Return [X, Y] of the center of cell containing provided text 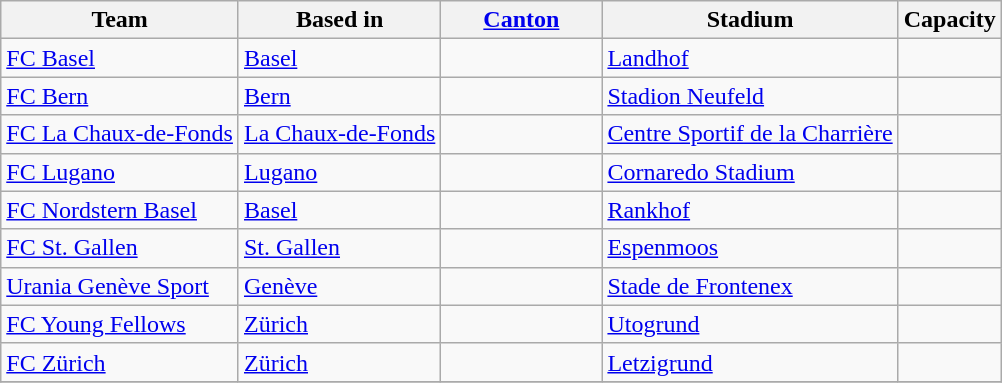
Utogrund [750, 324]
Capacity [950, 20]
Lugano [339, 172]
Letzigrund [750, 362]
FC Nordstern Basel [120, 210]
Cornaredo Stadium [750, 172]
FC La Chaux-de-Fonds [120, 134]
Based in [339, 20]
St. Gallen [339, 248]
FC Bern [120, 96]
FC Young Fellows [120, 324]
Stadium [750, 20]
Stade de Frontenex [750, 286]
La Chaux-de-Fonds [339, 134]
Bern [339, 96]
FC Basel [120, 58]
FC Lugano [120, 172]
Centre Sportif de la Charrière [750, 134]
Team [120, 20]
Genève [339, 286]
Urania Genève Sport [120, 286]
Rankhof [750, 210]
FC St. Gallen [120, 248]
Stadion Neufeld [750, 96]
Espenmoos [750, 248]
Canton [522, 20]
Landhof [750, 58]
FC Zürich [120, 362]
